Return (X, Y) of the center of cell containing provided text 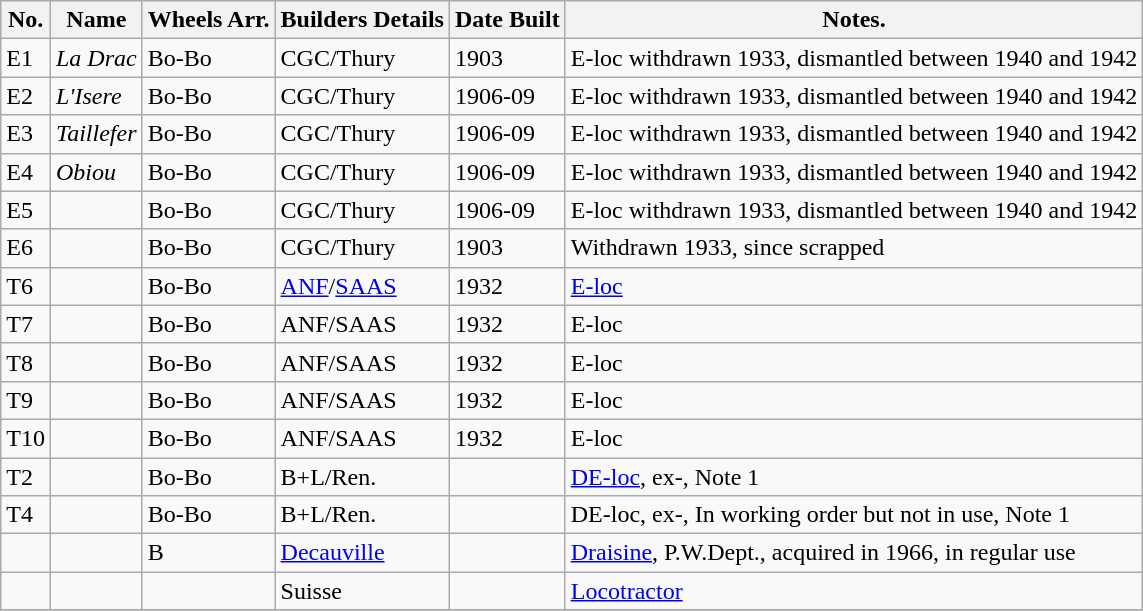
Suisse (362, 591)
Builders Details (362, 20)
Name (96, 20)
La Drac (96, 58)
L'Isere (96, 96)
T2 (26, 477)
E2 (26, 96)
T6 (26, 286)
Notes. (854, 20)
DE-loc, ex-, Note 1 (854, 477)
Taillefer (96, 134)
T8 (26, 362)
Draisine, P.W.Dept., acquired in 1966, in regular use (854, 553)
E4 (26, 172)
E5 (26, 210)
Withdrawn 1933, since scrapped (854, 248)
E6 (26, 248)
B (208, 553)
Wheels Arr. (208, 20)
DE-loc, ex-, In working order but not in use, Note 1 (854, 515)
Date Built (507, 20)
No. (26, 20)
T7 (26, 324)
Obiou (96, 172)
T4 (26, 515)
T9 (26, 400)
E3 (26, 134)
T10 (26, 438)
Locotractor (854, 591)
E1 (26, 58)
Decauville (362, 553)
